Locate the cell with the specified text and output its [x, y] center coordinate. 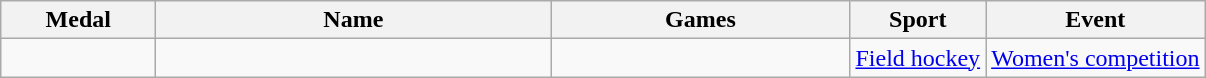
Name [354, 20]
Medal [78, 20]
Event [1096, 20]
Games [700, 20]
Women's competition [1096, 58]
Sport [918, 20]
Field hockey [918, 58]
